Detect which cell encompasses the target text, then output its [x, y] center coordinate. 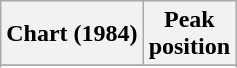
Chart (1984) [72, 34]
Peak position [189, 34]
